Locate the cell with the specified text and output its (X, Y) center coordinate. 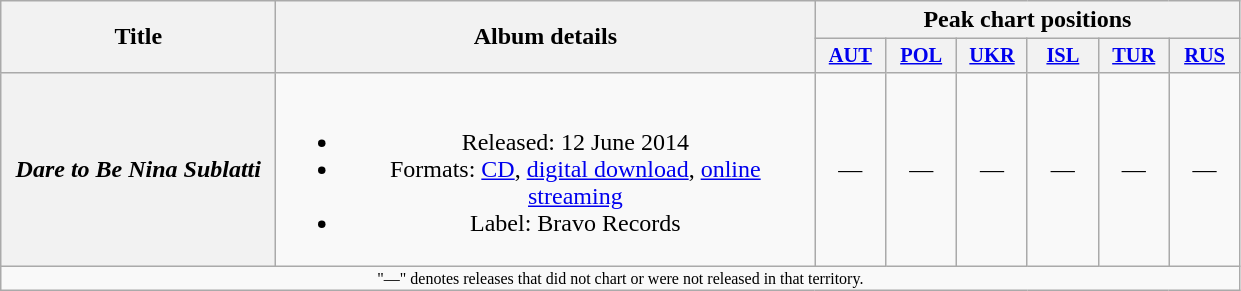
UKR (992, 56)
Dare to Be Nina Sublatti (138, 169)
RUS (1204, 56)
Peak chart positions (1028, 20)
Released: 12 June 2014Formats: CD, digital download, online streamingLabel: Bravo Records (546, 169)
ISL (1062, 56)
TUR (1134, 56)
POL (922, 56)
Album details (546, 37)
Title (138, 37)
"—" denotes releases that did not chart or were not released in that territory. (620, 279)
AUT (850, 56)
